For the text-containing cell, return its midpoint in (x, y) coordinate format. 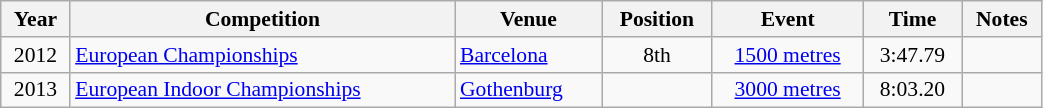
3000 metres (788, 90)
2013 (36, 90)
8th (657, 55)
1500 metres (788, 55)
2012 (36, 55)
Gothenburg (528, 90)
Time (912, 19)
3:47.79 (912, 55)
8:03.20 (912, 90)
Event (788, 19)
European Championships (262, 55)
Notes (1002, 19)
Barcelona (528, 55)
Competition (262, 19)
Position (657, 19)
European Indoor Championships (262, 90)
Venue (528, 19)
Year (36, 19)
